Determine the [x, y] coordinate at the center of the cell enclosing the given text.  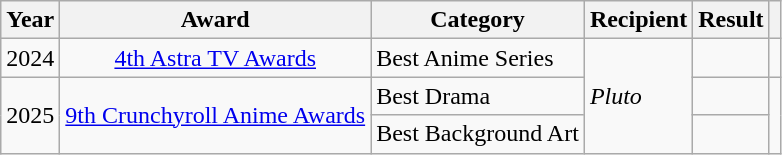
Year [30, 20]
4th Astra TV Awards [216, 58]
Category [478, 20]
Best Drama [478, 96]
Result [731, 20]
Recipient [638, 20]
2024 [30, 58]
2025 [30, 115]
Best Anime Series [478, 58]
9th Crunchyroll Anime Awards [216, 115]
Pluto [638, 96]
Award [216, 20]
Best Background Art [478, 134]
